Scan for the cell matching the given text and deliver its (X, Y) coordinate at center. 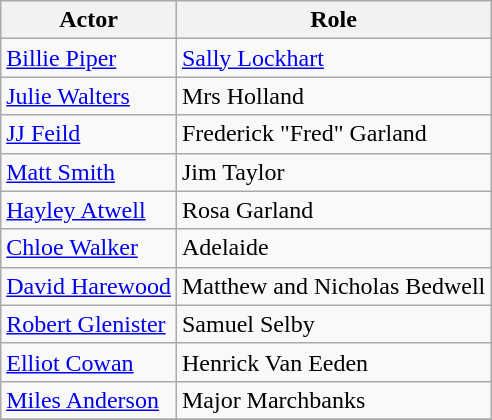
Sally Lockhart (333, 58)
Billie Piper (89, 58)
Miles Anderson (89, 400)
Jim Taylor (333, 172)
Robert Glenister (89, 324)
Matt Smith (89, 172)
Henrick Van Eeden (333, 362)
JJ Feild (89, 134)
Mrs Holland (333, 96)
Major Marchbanks (333, 400)
Julie Walters (89, 96)
Chloe Walker (89, 248)
Samuel Selby (333, 324)
Hayley Atwell (89, 210)
Rosa Garland (333, 210)
David Harewood (89, 286)
Frederick "Fred" Garland (333, 134)
Matthew and Nicholas Bedwell (333, 286)
Adelaide (333, 248)
Elliot Cowan (89, 362)
Actor (89, 20)
Role (333, 20)
